For the text-containing cell, return its midpoint in [x, y] coordinate format. 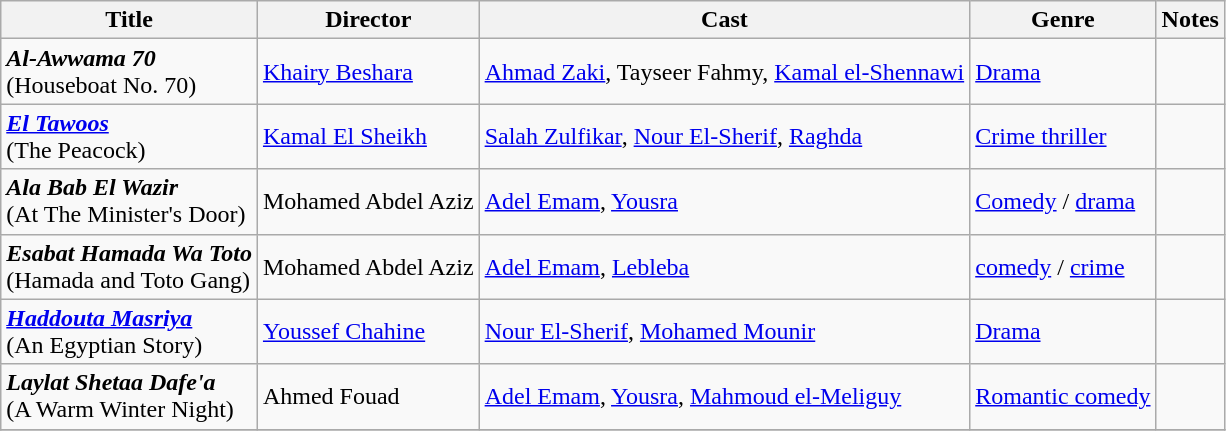
Director [368, 20]
Notes [1190, 20]
Ala Bab El Wazir(At The Minister's Door) [130, 202]
Romantic comedy [1063, 396]
Ahmad Zaki, Tayseer Fahmy, Kamal el-Shennawi [724, 72]
Esabat Hamada Wa Toto(Hamada and Toto Gang) [130, 266]
Laylat Shetaa Dafe'a(A Warm Winter Night) [130, 396]
Nour El-Sherif, Mohamed Mounir [724, 332]
Comedy / drama [1063, 202]
Adel Emam, Lebleba [724, 266]
comedy / crime [1063, 266]
Adel Emam, Yousra, Mahmoud el-Meliguy [724, 396]
Ahmed Fouad [368, 396]
Kamal El Sheikh [368, 136]
Al-Awwama 70(Houseboat No. 70) [130, 72]
Title [130, 20]
Salah Zulfikar, Nour El-Sherif, Raghda [724, 136]
Genre [1063, 20]
Haddouta Masriya(An Egyptian Story) [130, 332]
Youssef Chahine [368, 332]
Crime thriller [1063, 136]
Adel Emam, Yousra [724, 202]
El Tawoos(The Peacock) [130, 136]
Cast [724, 20]
Khairy Beshara [368, 72]
